Pinpoint the cell where the given text exists, returning its [X, Y] midpoint coordinate. 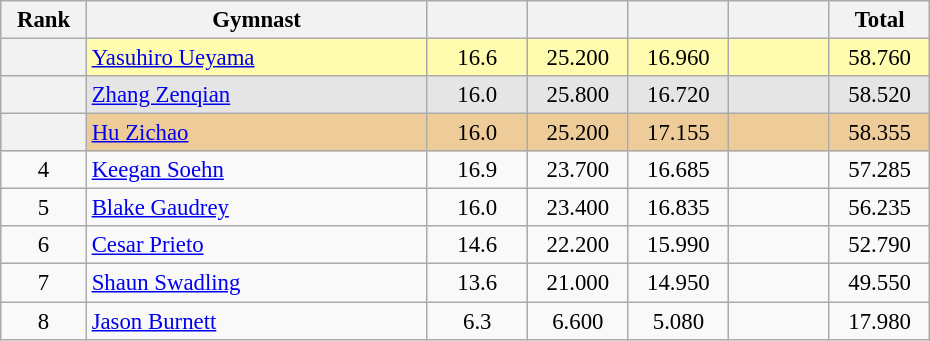
16.960 [678, 58]
5.080 [678, 321]
Jason Burnett [256, 321]
Blake Gaudrey [256, 208]
Zhang Zenqian [256, 95]
7 [44, 283]
16.9 [478, 170]
23.400 [578, 208]
21.000 [578, 283]
6.3 [478, 321]
14.6 [478, 245]
25.800 [578, 95]
6 [44, 245]
15.990 [678, 245]
16.835 [678, 208]
57.285 [880, 170]
58.520 [880, 95]
Total [880, 20]
16.685 [678, 170]
Rank [44, 20]
14.950 [678, 283]
17.980 [880, 321]
17.155 [678, 133]
Shaun Swadling [256, 283]
23.700 [578, 170]
Cesar Prieto [256, 245]
4 [44, 170]
22.200 [578, 245]
13.6 [478, 283]
Gymnast [256, 20]
58.760 [880, 58]
Keegan Soehn [256, 170]
58.355 [880, 133]
49.550 [880, 283]
Hu Zichao [256, 133]
6.600 [578, 321]
56.235 [880, 208]
16.6 [478, 58]
16.720 [678, 95]
Yasuhiro Ueyama [256, 58]
5 [44, 208]
52.790 [880, 245]
8 [44, 321]
